Extract the (x, y) coordinate from the center of the cell holding the provided text.  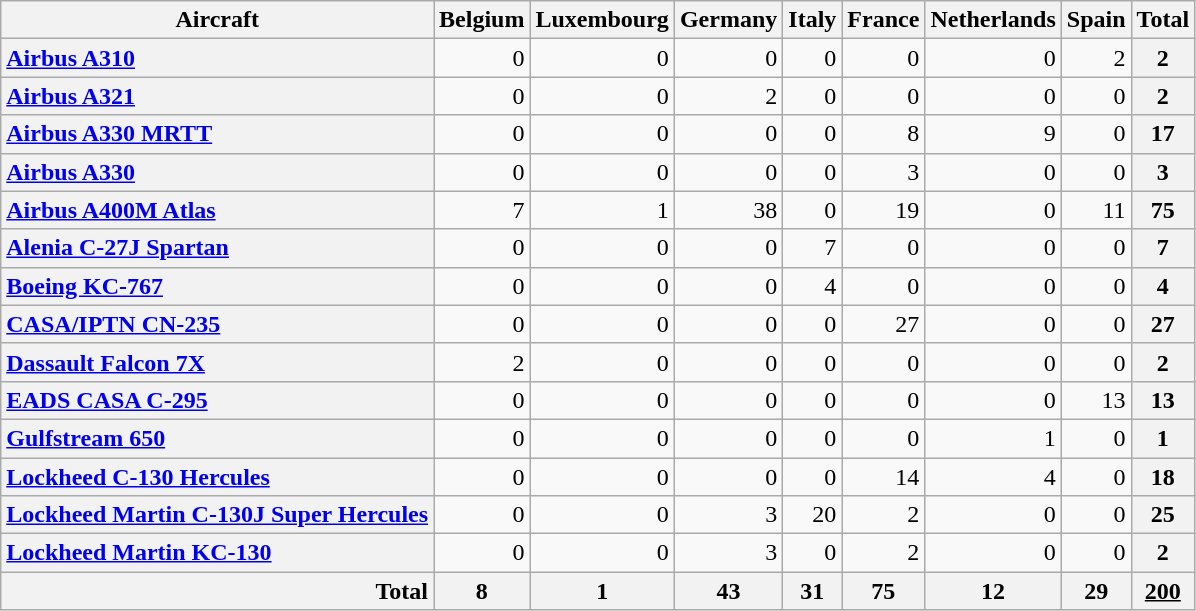
Spain (1096, 20)
Belgium (482, 20)
19 (884, 210)
14 (884, 477)
Lockheed Martin KC-130 (218, 553)
Airbus A330 MRTT (218, 134)
Germany (728, 20)
29 (1096, 591)
Lockheed Martin C-130J Super Hercules (218, 515)
12 (993, 591)
9 (993, 134)
18 (1163, 477)
Boeing KC-767 (218, 286)
Lockheed C-130 Hercules (218, 477)
11 (1096, 210)
Airbus A310 (218, 58)
Airbus A321 (218, 96)
EADS CASA C-295 (218, 400)
Gulfstream 650 (218, 438)
38 (728, 210)
Luxembourg (602, 20)
France (884, 20)
Aircraft (218, 20)
Airbus A400M Atlas (218, 210)
Italy (812, 20)
CASA/IPTN CN-235 (218, 324)
Alenia C-27J Spartan (218, 248)
43 (728, 591)
25 (1163, 515)
Airbus A330 (218, 172)
17 (1163, 134)
20 (812, 515)
31 (812, 591)
Dassault Falcon 7X (218, 362)
Netherlands (993, 20)
200 (1163, 591)
